For the text-containing cell, return its midpoint in (X, Y) coordinate format. 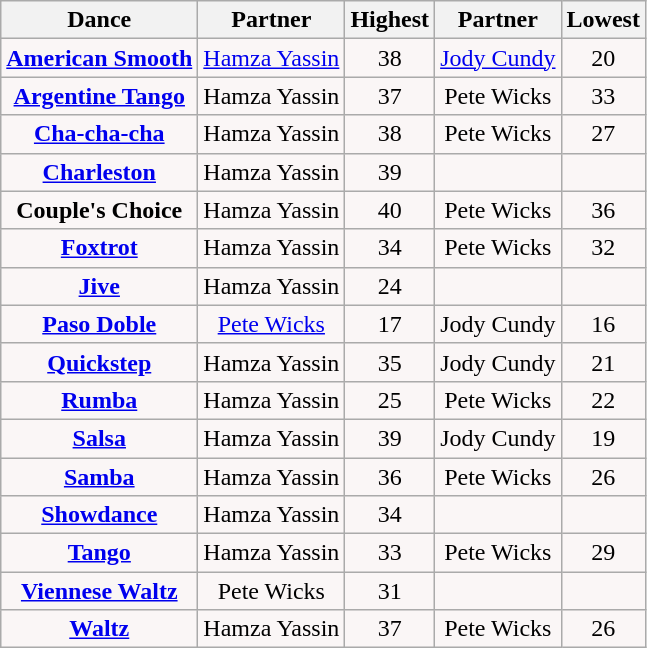
Showdance (100, 515)
17 (390, 324)
Jive (100, 286)
Tango (100, 553)
35 (390, 362)
16 (603, 324)
Quickstep (100, 362)
31 (390, 591)
32 (603, 248)
Samba (100, 477)
Dance (100, 20)
40 (390, 210)
Argentine Tango (100, 96)
Viennese Waltz (100, 591)
19 (603, 438)
Charleston (100, 172)
Highest (390, 20)
29 (603, 553)
21 (603, 362)
22 (603, 400)
Couple's Choice (100, 210)
20 (603, 58)
24 (390, 286)
25 (390, 400)
American Smooth (100, 58)
Foxtrot (100, 248)
Paso Doble (100, 324)
Salsa (100, 438)
Lowest (603, 20)
Rumba (100, 400)
Waltz (100, 629)
27 (603, 134)
Cha-cha-cha (100, 134)
